Extract the [X, Y] coordinate from the center of the cell holding the provided text.  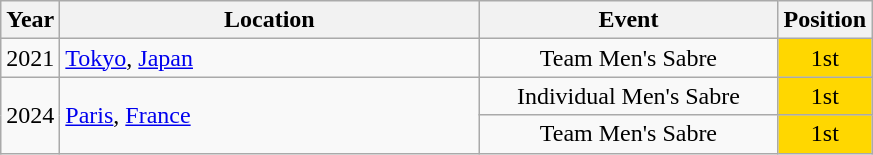
Paris, France [270, 115]
Year [30, 20]
Individual Men's Sabre [628, 96]
Event [628, 20]
Position [825, 20]
2021 [30, 58]
Tokyo, Japan [270, 58]
Location [270, 20]
2024 [30, 115]
